Detect which cell encompasses the target text, then output its (X, Y) center coordinate. 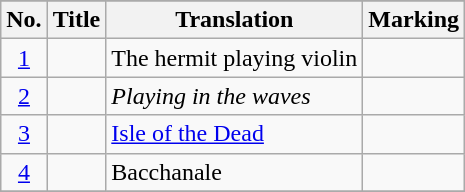
Title (76, 20)
2 (24, 96)
No. (24, 20)
The hermit playing violin (234, 58)
Marking (414, 20)
Isle of the Dead (234, 134)
4 (24, 172)
Bacchanale (234, 172)
Playing in the waves (234, 96)
Translation (234, 20)
1 (24, 58)
3 (24, 134)
